Locate the cell with the specified text and output its (X, Y) center coordinate. 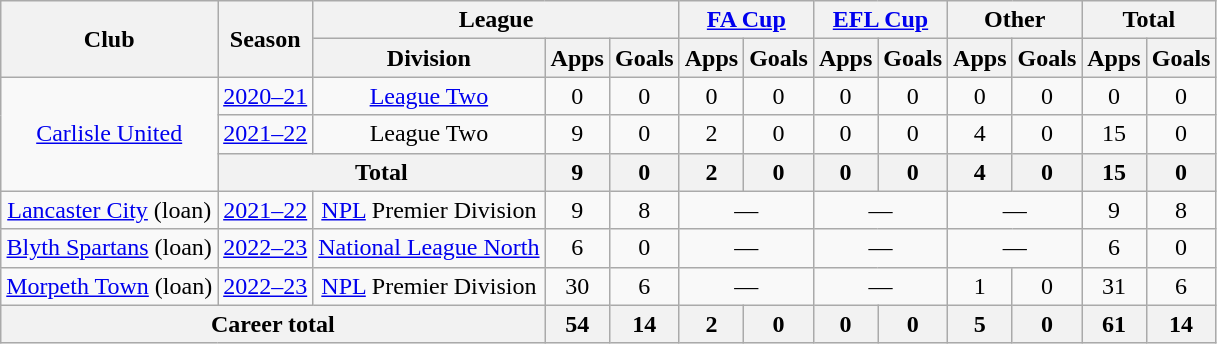
Blyth Spartans (loan) (110, 248)
EFL Cup (880, 20)
Club (110, 39)
National League North (429, 248)
Career total (273, 324)
Morpeth Town (loan) (110, 286)
5 (980, 324)
30 (577, 286)
1 (980, 286)
54 (577, 324)
Division (429, 58)
FA Cup (746, 20)
League (496, 20)
Lancaster City (loan) (110, 210)
Season (266, 39)
Other (1015, 20)
31 (1114, 286)
2020–21 (266, 96)
61 (1114, 324)
Carlisle United (110, 134)
